Pinpoint the cell where the given text exists, returning its (X, Y) midpoint coordinate. 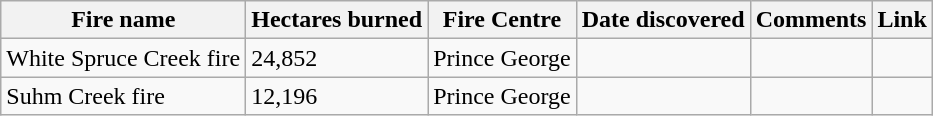
Fire name (124, 20)
Date discovered (663, 20)
Fire Centre (502, 20)
12,196 (337, 96)
Suhm Creek fire (124, 96)
Hectares burned (337, 20)
24,852 (337, 58)
Link (902, 20)
White Spruce Creek fire (124, 58)
Comments (811, 20)
